Search for the cell housing the specified text and yield its [x, y] center coordinate. 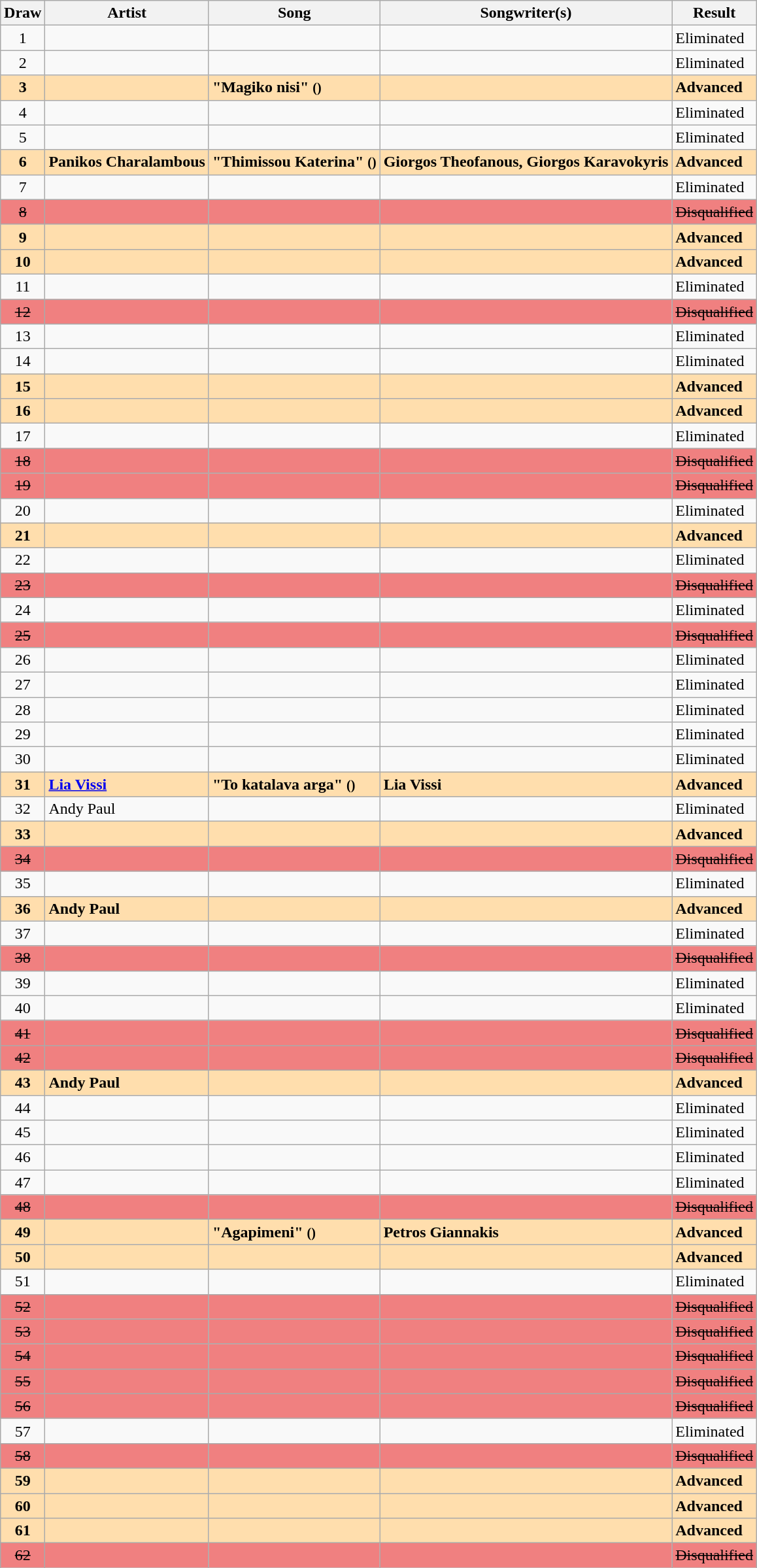
57 [23, 1431]
58 [23, 1456]
37 [23, 933]
"Agapimeni" () [294, 1232]
29 [23, 735]
18 [23, 461]
39 [23, 983]
"To katalava arga" () [294, 784]
22 [23, 560]
54 [23, 1356]
55 [23, 1381]
6 [23, 162]
28 [23, 709]
10 [23, 261]
5 [23, 137]
50 [23, 1257]
Result [715, 13]
Songwriter(s) [526, 13]
49 [23, 1232]
23 [23, 585]
59 [23, 1480]
40 [23, 1008]
31 [23, 784]
16 [23, 411]
Artist [127, 13]
19 [23, 486]
33 [23, 834]
30 [23, 759]
27 [23, 684]
53 [23, 1331]
Petros Giannakis [526, 1232]
36 [23, 909]
"Thimissou Katerina" () [294, 162]
26 [23, 659]
12 [23, 312]
56 [23, 1406]
25 [23, 635]
"Magiko nisi" () [294, 88]
41 [23, 1033]
1 [23, 38]
38 [23, 958]
14 [23, 361]
43 [23, 1082]
11 [23, 286]
Giorgos Theofanous, Giorgos Karavokyris [526, 162]
61 [23, 1531]
15 [23, 386]
46 [23, 1158]
21 [23, 535]
13 [23, 337]
Song [294, 13]
51 [23, 1282]
62 [23, 1556]
17 [23, 436]
Draw [23, 13]
20 [23, 510]
44 [23, 1108]
9 [23, 237]
52 [23, 1307]
60 [23, 1505]
42 [23, 1058]
8 [23, 212]
45 [23, 1133]
2 [23, 63]
34 [23, 859]
24 [23, 610]
47 [23, 1182]
3 [23, 88]
7 [23, 187]
Panikos Charalambous [127, 162]
4 [23, 112]
32 [23, 809]
35 [23, 884]
48 [23, 1207]
